Pinpoint the cell where the given text exists, returning its (x, y) midpoint coordinate. 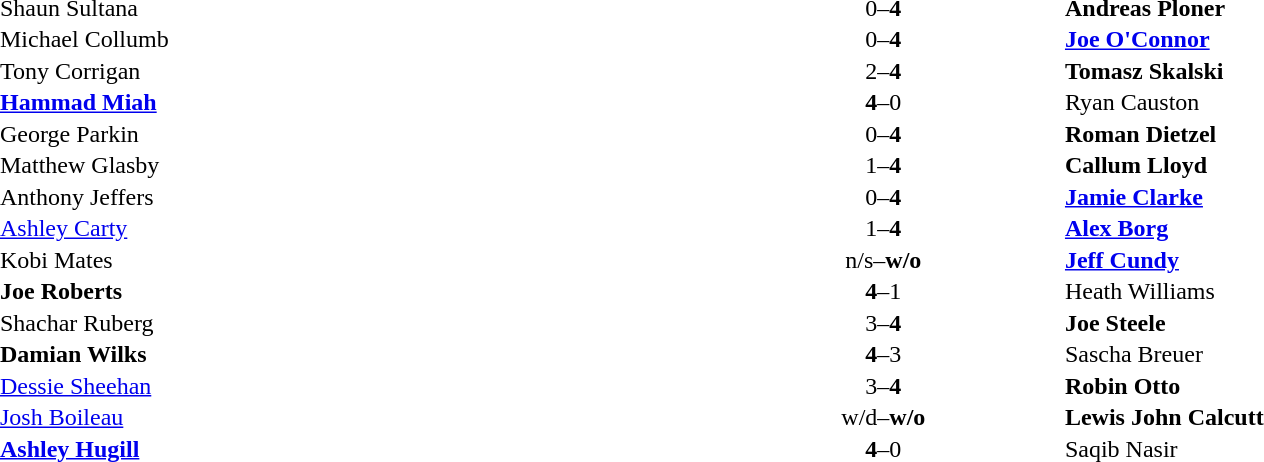
4–0 (884, 103)
4–3 (884, 355)
n/s–w/o (884, 260)
4–1 (884, 291)
w/d–w/o (884, 417)
2–4 (884, 71)
